Provide the [X, Y] coordinate of the cell's center where the given text is located.  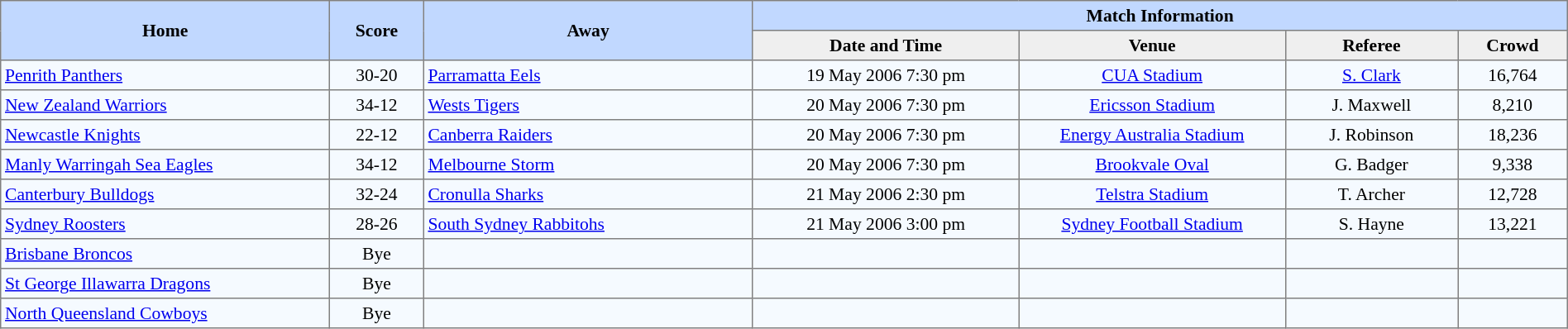
Brookvale Oval [1152, 164]
T. Archer [1371, 194]
New Zealand Warriors [165, 105]
Date and Time [886, 45]
Home [165, 31]
Brisbane Broncos [165, 254]
Cronulla Sharks [588, 194]
Ericsson Stadium [1152, 105]
Venue [1152, 45]
Canterbury Bulldogs [165, 194]
Score [377, 31]
18,236 [1513, 135]
S. Hayne [1371, 224]
21 May 2006 3:00 pm [886, 224]
J. Robinson [1371, 135]
J. Maxwell [1371, 105]
Telstra Stadium [1152, 194]
CUA Stadium [1152, 75]
Match Information [1159, 16]
8,210 [1513, 105]
13,221 [1513, 224]
G. Badger [1371, 164]
22-12 [377, 135]
Penrith Panthers [165, 75]
Melbourne Storm [588, 164]
S. Clark [1371, 75]
Parramatta Eels [588, 75]
Newcastle Knights [165, 135]
21 May 2006 2:30 pm [886, 194]
Energy Australia Stadium [1152, 135]
28-26 [377, 224]
Referee [1371, 45]
Sydney Roosters [165, 224]
Wests Tigers [588, 105]
Away [588, 31]
North Queensland Cowboys [165, 313]
19 May 2006 7:30 pm [886, 75]
Sydney Football Stadium [1152, 224]
12,728 [1513, 194]
16,764 [1513, 75]
9,338 [1513, 164]
South Sydney Rabbitohs [588, 224]
St George Illawarra Dragons [165, 284]
30-20 [377, 75]
Crowd [1513, 45]
32-24 [377, 194]
Canberra Raiders [588, 135]
Manly Warringah Sea Eagles [165, 164]
